Identify which cell holds the provided text, then report its (x, y) central coordinate. 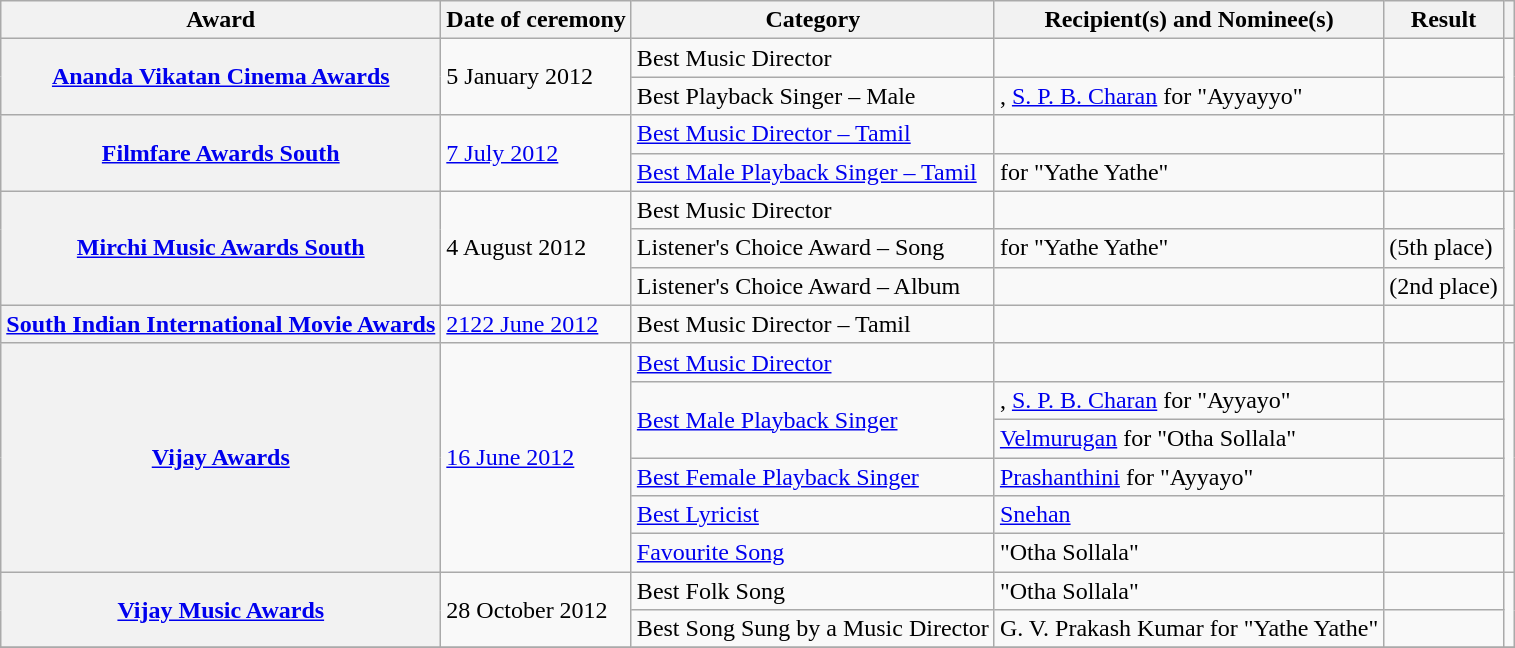
Vijay Awards (221, 457)
Favourite Song (812, 553)
Best Song Sung by a Music Director (812, 629)
Best Lyricist (812, 515)
Velmurugan for "Otha Sollala" (1188, 438)
Mirchi Music Awards South (221, 248)
G. V. Prakash Kumar for "Yathe Yathe" (1188, 629)
Date of ceremony (536, 20)
Category (812, 20)
28 October 2012 (536, 610)
16 June 2012 (536, 457)
Ananda Vikatan Cinema Awards (221, 77)
(2nd place) (1444, 286)
Listener's Choice Award – Album (812, 286)
, S. P. B. Charan for "Ayyayo" (1188, 400)
Best Folk Song (812, 591)
South Indian International Movie Awards (221, 324)
4 August 2012 (536, 248)
5 January 2012 (536, 77)
Recipient(s) and Nominee(s) (1188, 20)
Snehan (1188, 515)
Result (1444, 20)
Filmfare Awards South (221, 153)
2122 June 2012 (536, 324)
Award (221, 20)
Vijay Music Awards (221, 610)
Best Playback Singer – Male (812, 96)
(5th place) (1444, 248)
Best Female Playback Singer (812, 477)
7 July 2012 (536, 153)
, S. P. B. Charan for "Ayyayyo" (1188, 96)
Best Male Playback Singer – Tamil (812, 172)
Best Male Playback Singer (812, 419)
Prashanthini for "Ayyayo" (1188, 477)
Listener's Choice Award – Song (812, 248)
